Determine the [X, Y] coordinate at the center of the cell enclosing the given text.  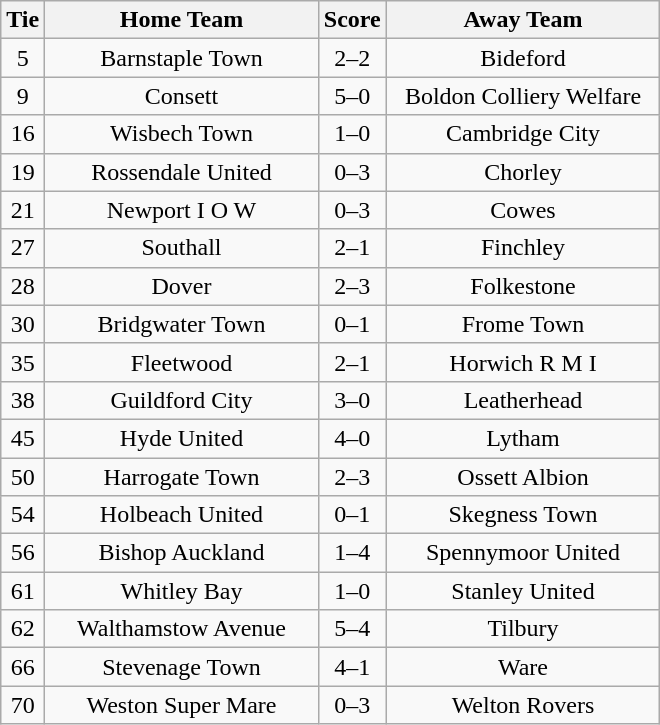
Tilbury [523, 629]
Southall [182, 248]
Bridgwater Town [182, 324]
62 [23, 629]
Dover [182, 286]
3–0 [352, 400]
Chorley [523, 172]
Welton Rovers [523, 705]
Bideford [523, 58]
21 [23, 210]
70 [23, 705]
2–2 [352, 58]
1–4 [352, 553]
56 [23, 553]
38 [23, 400]
Ware [523, 667]
Barnstaple Town [182, 58]
27 [23, 248]
Tie [23, 20]
Whitley Bay [182, 591]
Consett [182, 96]
35 [23, 362]
19 [23, 172]
28 [23, 286]
Stevenage Town [182, 667]
66 [23, 667]
30 [23, 324]
Ossett Albion [523, 477]
Wisbech Town [182, 134]
16 [23, 134]
Bishop Auckland [182, 553]
4–0 [352, 438]
Stanley United [523, 591]
Away Team [523, 20]
Guildford City [182, 400]
5 [23, 58]
Lytham [523, 438]
Spennymoor United [523, 553]
Hyde United [182, 438]
Weston Super Mare [182, 705]
45 [23, 438]
9 [23, 96]
61 [23, 591]
5–0 [352, 96]
Cambridge City [523, 134]
Rossendale United [182, 172]
Harrogate Town [182, 477]
Home Team [182, 20]
Score [352, 20]
Holbeach United [182, 515]
50 [23, 477]
Leatherhead [523, 400]
Newport I O W [182, 210]
Horwich R M I [523, 362]
Fleetwood [182, 362]
Boldon Colliery Welfare [523, 96]
5–4 [352, 629]
Walthamstow Avenue [182, 629]
Frome Town [523, 324]
Folkestone [523, 286]
4–1 [352, 667]
Skegness Town [523, 515]
Cowes [523, 210]
54 [23, 515]
Finchley [523, 248]
